Pinpoint the cell where the given text exists, returning its [x, y] midpoint coordinate. 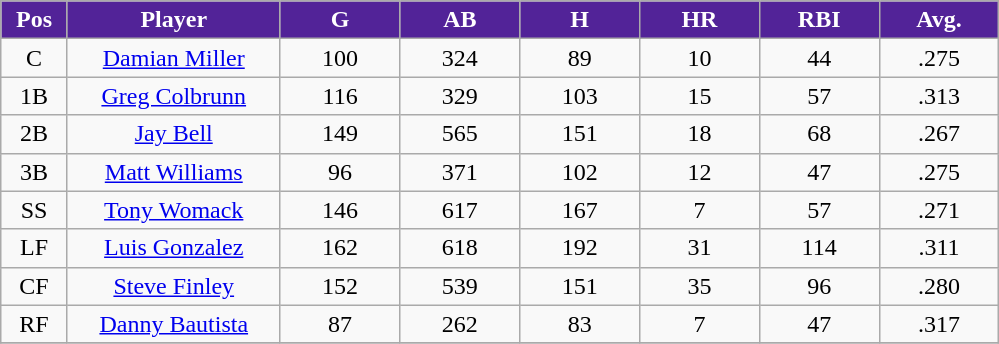
146 [340, 210]
.267 [939, 134]
152 [340, 286]
12 [700, 172]
Greg Colbrunn [174, 96]
103 [580, 96]
.280 [939, 286]
565 [460, 134]
.271 [939, 210]
102 [580, 172]
HR [700, 20]
Damian Miller [174, 58]
44 [819, 58]
G [340, 20]
100 [340, 58]
Player [174, 20]
H [580, 20]
Luis Gonzalez [174, 248]
3B [34, 172]
618 [460, 248]
2B [34, 134]
Steve Finley [174, 286]
31 [700, 248]
AB [460, 20]
C [34, 58]
116 [340, 96]
192 [580, 248]
RF [34, 324]
Pos [34, 20]
324 [460, 58]
162 [340, 248]
Avg. [939, 20]
89 [580, 58]
RBI [819, 20]
18 [700, 134]
371 [460, 172]
.317 [939, 324]
1B [34, 96]
35 [700, 286]
15 [700, 96]
SS [34, 210]
Tony Womack [174, 210]
114 [819, 248]
68 [819, 134]
CF [34, 286]
83 [580, 324]
Matt Williams [174, 172]
87 [340, 324]
262 [460, 324]
10 [700, 58]
617 [460, 210]
LF [34, 248]
149 [340, 134]
Jay Bell [174, 134]
167 [580, 210]
.313 [939, 96]
539 [460, 286]
329 [460, 96]
.311 [939, 248]
Danny Bautista [174, 324]
